Detect which cell encompasses the target text, then output its [X, Y] center coordinate. 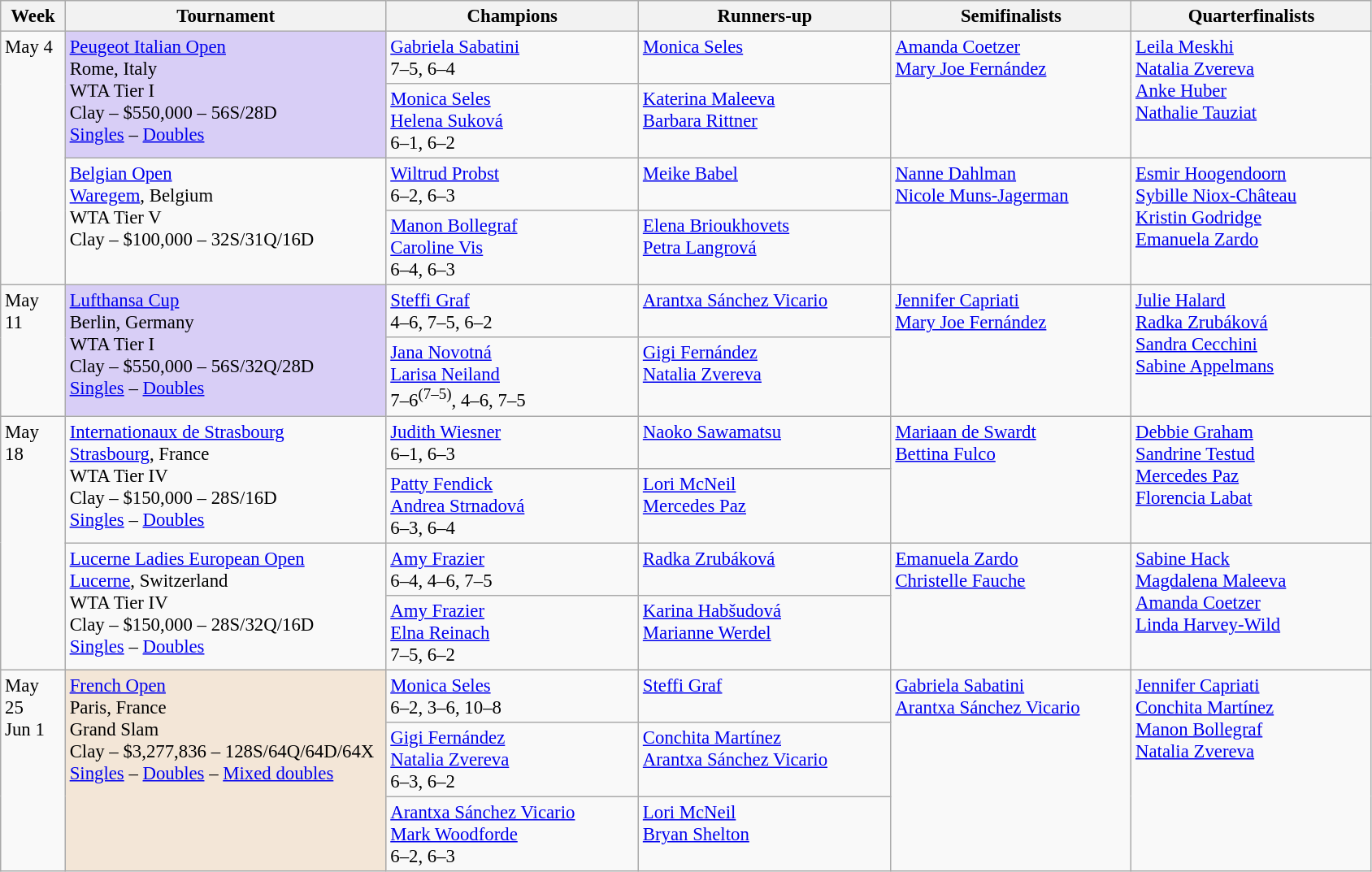
French OpenParis, FranceGrand SlamClay – $3,277,836 – 128S/64Q/64D/64XSingles – Doubles – Mixed doubles [226, 770]
Peugeot Italian OpenRome, ItalyWTA Tier IClay – $550,000 – 56S/28DSingles – Doubles [226, 95]
Wiltrud Probst6–2, 6–3 [512, 185]
Belgian OpenWaregem, BelgiumWTA Tier VClay – $100,000 – 32S/31Q/16D [226, 222]
Gigi Fernández Natalia Zvereva [766, 377]
Semifinalists [1011, 16]
Lucerne Ladies European OpenLucerne, SwitzerlandWTA Tier IVClay – $150,000 – 28S/32Q/16DSingles – Doubles [226, 606]
Meike Babel [766, 185]
Week [33, 16]
Monica Seles6–2, 3–6, 10–8 [512, 696]
Lori McNeil Mercedes Paz [766, 505]
Debbie Graham Sandrine Testud Mercedes Paz Florencia Labat [1252, 479]
Naoko Sawamatsu [766, 442]
Jennifer Capriati Mary Joe Fernández [1011, 351]
Steffi Graf4–6, 7–5, 6–2 [512, 312]
Runners-up [766, 16]
Tournament [226, 16]
Amy Frazier Elna Reinach7–5, 6–2 [512, 632]
Patty Fendick Andrea Strnadová6–3, 6–4 [512, 505]
Amy Frazier6–4, 4–6, 7–5 [512, 569]
Mariaan de Swardt Bettina Fulco [1011, 479]
Lori McNeil Bryan Shelton [766, 834]
Sabine Hack Magdalena Maleeva Amanda Coetzer Linda Harvey-Wild [1252, 606]
Manon Bollegraf Caroline Vis6–4, 6–3 [512, 248]
Nanne Dahlman Nicole Muns-Jagerman [1011, 222]
Elena Brioukhovets Petra Langrová [766, 248]
Judith Wiesner6–1, 6–3 [512, 442]
Esmir Hoogendoorn Sybille Niox-Château Kristin Godridge Emanuela Zardo [1252, 222]
Jana Novotná Larisa Neiland7–6(7–5), 4–6, 7–5 [512, 377]
Gigi Fernández Natalia Zvereva6–3, 6–2 [512, 760]
Gabriela Sabatini7–5, 6–4 [512, 59]
Internationaux de Strasbourg Strasbourg, FranceWTA Tier IVClay – $150,000 – 28S/16DSingles – Doubles [226, 479]
Monica Seles [766, 59]
Quarterfinalists [1252, 16]
Gabriela Sabatini Arantxa Sánchez Vicario [1011, 770]
Julie Halard Radka Zrubáková Sandra Cecchini Sabine Appelmans [1252, 351]
Arantxa Sánchez Vicario Mark Woodforde6–2, 6–3 [512, 834]
Amanda Coetzer Mary Joe Fernández [1011, 95]
Monica Seles Helena Suková6–1, 6–2 [512, 121]
May 18 [33, 543]
Conchita Martínez Arantxa Sánchez Vicario [766, 760]
May 25Jun 1 [33, 770]
May 4 [33, 158]
May 11 [33, 351]
Champions [512, 16]
Steffi Graf [766, 696]
Radka Zrubáková [766, 569]
Katerina Maleeva Barbara Rittner [766, 121]
Arantxa Sánchez Vicario [766, 312]
Lufthansa CupBerlin, GermanyWTA Tier IClay – $550,000 – 56S/32Q/28DSingles – Doubles [226, 351]
Emanuela Zardo Christelle Fauche [1011, 606]
Karina Habšudová Marianne Werdel [766, 632]
Leila Meskhi Natalia Zvereva Anke Huber Nathalie Tauziat [1252, 95]
Jennifer Capriati Conchita Martínez Manon Bollegraf Natalia Zvereva [1252, 770]
